Determine the [X, Y] coordinate at the center of the cell enclosing the given text.  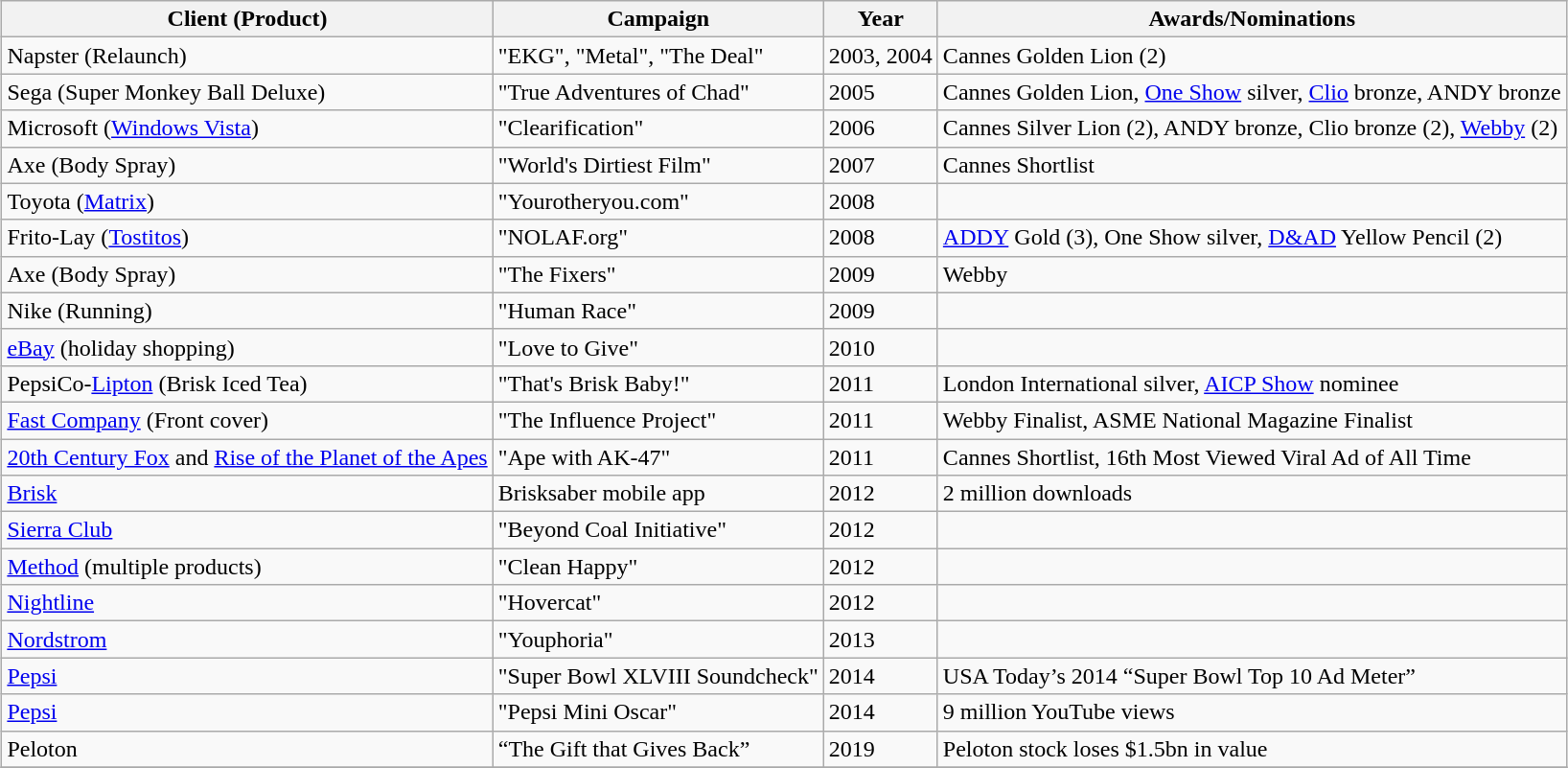
Nordstrom [247, 640]
"That's Brisk Baby!" [657, 384]
"Ape with AK-47" [657, 457]
Nightline [247, 603]
"Love to Give" [657, 347]
Peloton stock loses $1.5bn in value [1252, 749]
"Super Bowl XLVIII Soundcheck" [657, 676]
Webby [1252, 274]
eBay (holiday shopping) [247, 347]
2005 [880, 92]
Brisk [247, 494]
Peloton [247, 749]
"True Adventures of Chad" [657, 92]
Frito-Lay (Tostitos) [247, 238]
“The Gift that Gives Back” [657, 749]
"Pepsi Mini Oscar" [657, 712]
London International silver, AICP Show nominee [1252, 384]
"Hovercat" [657, 603]
Cannes Silver Lion (2), ANDY bronze, Clio bronze (2), Webby (2) [1252, 128]
Webby Finalist, ASME National Magazine Finalist [1252, 420]
Year [880, 19]
Method (multiple products) [247, 567]
Client (Product) [247, 19]
"Human Race" [657, 311]
Cannes Golden Lion (2) [1252, 56]
"The Influence Project" [657, 420]
2010 [880, 347]
Campaign [657, 19]
Sega (Super Monkey Ball Deluxe) [247, 92]
Toyota (Matrix) [247, 201]
2 million downloads [1252, 494]
"Youphoria" [657, 640]
20th Century Fox and Rise of the Planet of the Apes [247, 457]
"EKG", "Metal", "The Deal" [657, 56]
Nike (Running) [247, 311]
Cannes Shortlist, 16th Most Viewed Viral Ad of All Time [1252, 457]
2013 [880, 640]
"Yourotheryou.com" [657, 201]
2003, 2004 [880, 56]
USA Today’s 2014 “Super Bowl Top 10 Ad Meter” [1252, 676]
Cannes Shortlist [1252, 165]
Cannes Golden Lion, One Show silver, Clio bronze, ANDY bronze [1252, 92]
2006 [880, 128]
ADDY Gold (3), One Show silver, D&AD Yellow Pencil (2) [1252, 238]
Napster (Relaunch) [247, 56]
2019 [880, 749]
"World's Dirtiest Film" [657, 165]
Sierra Club [247, 530]
"NOLAF.org" [657, 238]
PepsiCo-Lipton (Brisk Iced Tea) [247, 384]
9 million YouTube views [1252, 712]
Microsoft (Windows Vista) [247, 128]
Fast Company (Front cover) [247, 420]
2007 [880, 165]
"Clearification" [657, 128]
"The Fixers" [657, 274]
Awards/Nominations [1252, 19]
"Beyond Coal Initiative" [657, 530]
"Clean Happy" [657, 567]
Brisksaber mobile app [657, 494]
